Capture the cell that displays the provided text and extract its (X, Y) central coordinate. 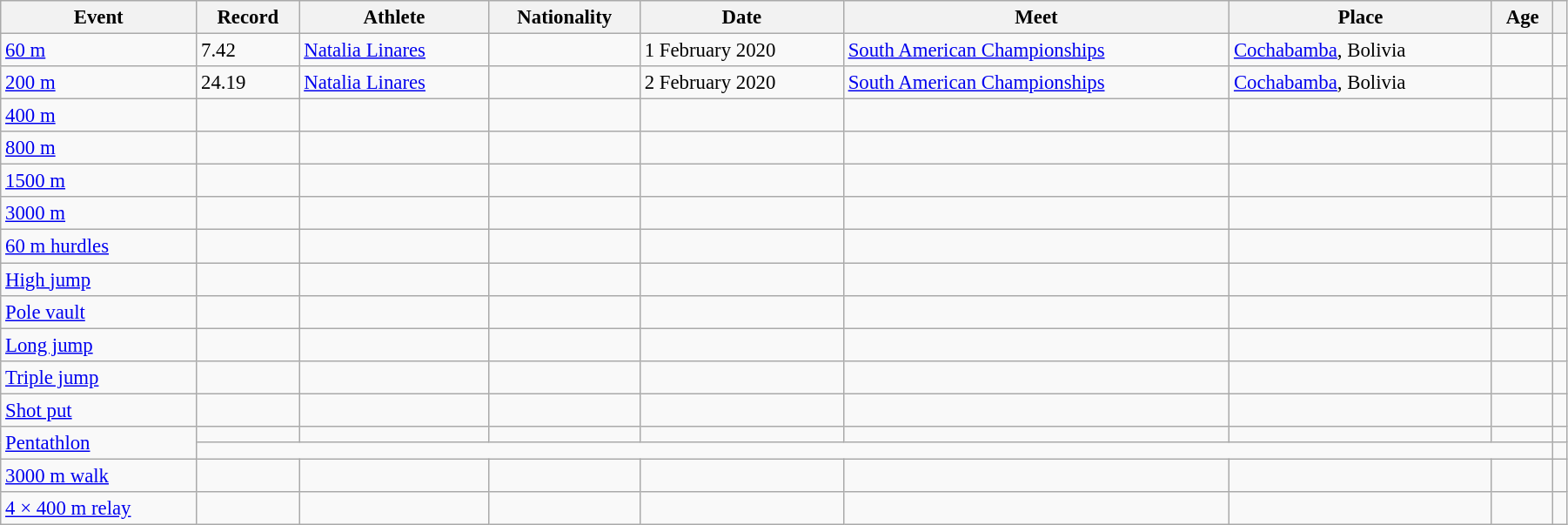
Place (1361, 17)
60 m (99, 50)
2 February 2020 (741, 83)
Pentathlon (99, 443)
Shot put (99, 410)
High jump (99, 279)
Long jump (99, 345)
24.19 (248, 83)
4 × 400 m relay (99, 508)
400 m (99, 116)
Meet (1035, 17)
3000 m walk (99, 475)
Pole vault (99, 312)
Nationality (564, 17)
Date (741, 17)
Triple jump (99, 377)
60 m hurdles (99, 246)
200 m (99, 83)
1 February 2020 (741, 50)
Event (99, 17)
3000 m (99, 213)
Record (248, 17)
1500 m (99, 181)
Athlete (394, 17)
800 m (99, 148)
Age (1522, 17)
7.42 (248, 50)
